Find where the given text appears and provide that cell's center as [x, y] coordinate. 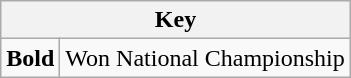
Key [176, 20]
Bold [30, 58]
Won National Championship [205, 58]
